Pinpoint the cell where the given text exists, returning its (x, y) midpoint coordinate. 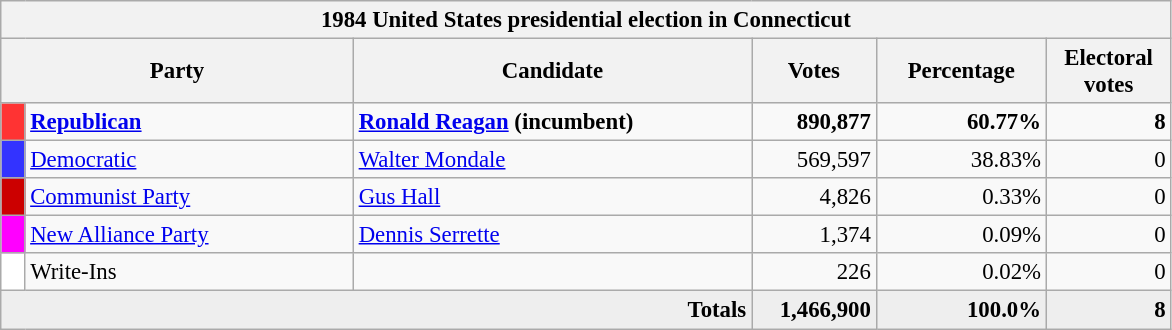
Walter Mondale (552, 160)
Republican (189, 122)
Ronald Reagan (incumbent) (552, 122)
Democratic (189, 160)
Write-Ins (189, 273)
Totals (376, 310)
Dennis Serrette (552, 235)
Party (178, 72)
0.09% (961, 235)
Candidate (552, 72)
1,374 (814, 235)
100.0% (961, 310)
38.83% (961, 160)
569,597 (814, 160)
Votes (814, 72)
0.33% (961, 197)
1984 United States presidential election in Connecticut (586, 20)
New Alliance Party (189, 235)
Electoral votes (1108, 72)
0.02% (961, 273)
890,877 (814, 122)
4,826 (814, 197)
1,466,900 (814, 310)
226 (814, 273)
Communist Party (189, 197)
60.77% (961, 122)
Percentage (961, 72)
Gus Hall (552, 197)
